Capture the cell that displays the provided text and extract its (x, y) central coordinate. 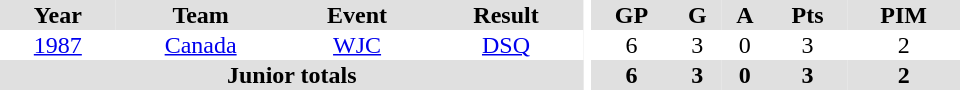
Year (58, 15)
PIM (904, 15)
Team (201, 15)
A (745, 15)
Junior totals (292, 75)
GP (631, 15)
Pts (808, 15)
Event (358, 15)
G (698, 15)
DSQ (506, 45)
Result (506, 15)
WJC (358, 45)
1987 (58, 45)
Canada (201, 45)
